Return (X, Y) of the center of cell containing provided text 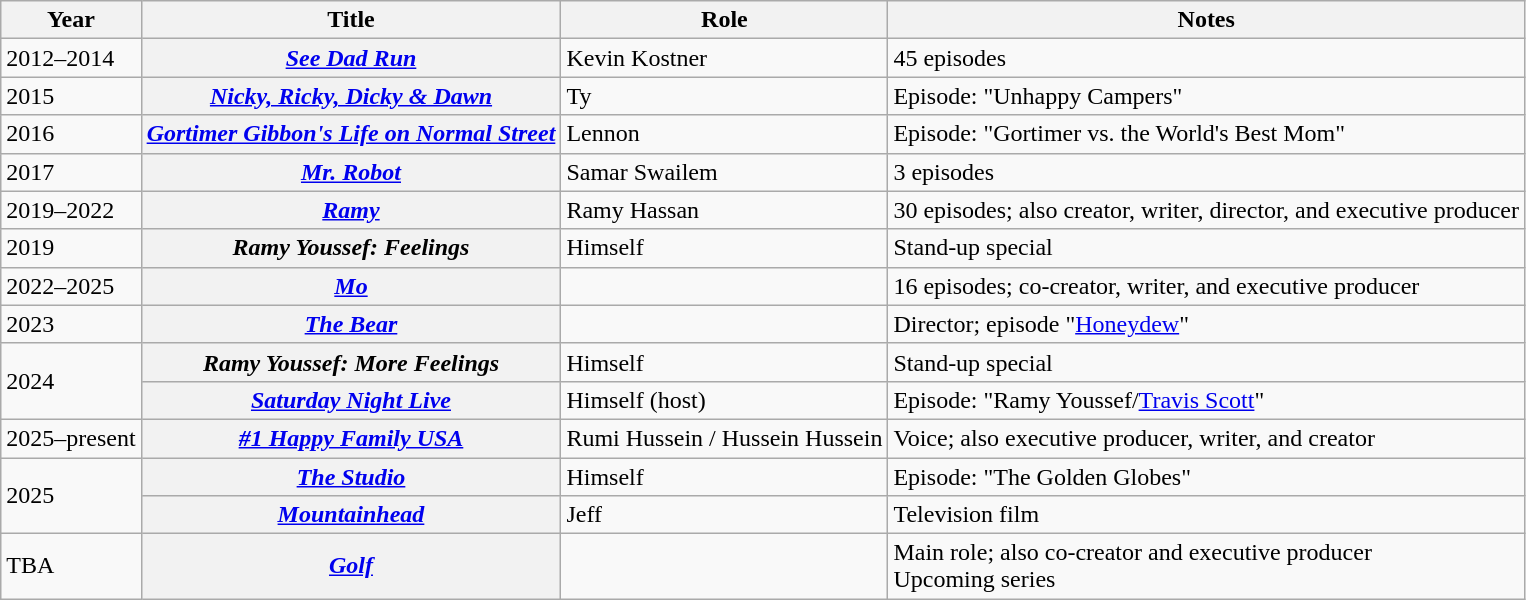
Year (71, 20)
2025 (71, 496)
Himself (host) (724, 400)
Lennon (724, 134)
16 episodes; co-creator, writer, and executive producer (1206, 286)
Ramy Youssef: More Feelings (351, 362)
Notes (1206, 20)
Jeff (724, 515)
Mo (351, 286)
Rumi Hussein / Hussein Hussein (724, 438)
Nicky, Ricky, Dicky & Dawn (351, 96)
Mr. Robot (351, 172)
Kevin Kostner (724, 58)
Mountainhead (351, 515)
45 episodes (1206, 58)
Voice; also executive producer, writer, and creator (1206, 438)
2024 (71, 381)
2012–2014 (71, 58)
Episode: "Ramy Youssef/Travis Scott" (1206, 400)
Ramy (351, 210)
Ty (724, 96)
See Dad Run (351, 58)
2017 (71, 172)
Episode: "Gortimer vs. the World's Best Mom" (1206, 134)
Title (351, 20)
Golf (351, 566)
2023 (71, 324)
The Studio (351, 477)
Role (724, 20)
Ramy Youssef: Feelings (351, 248)
#1 Happy Family USA (351, 438)
Television film (1206, 515)
Gortimer Gibbon's Life on Normal Street (351, 134)
Director; episode "Honeydew" (1206, 324)
Episode: "The Golden Globes" (1206, 477)
2015 (71, 96)
2025–present (71, 438)
2022–2025 (71, 286)
Ramy Hassan (724, 210)
3 episodes (1206, 172)
Episode: "Unhappy Campers" (1206, 96)
Samar Swailem (724, 172)
TBA (71, 566)
The Bear (351, 324)
2016 (71, 134)
2019–2022 (71, 210)
Saturday Night Live (351, 400)
2019 (71, 248)
30 episodes; also creator, writer, director, and executive producer (1206, 210)
Main role; also co-creator and executive producerUpcoming series (1206, 566)
